Locate the cell with the specified text and output its (X, Y) center coordinate. 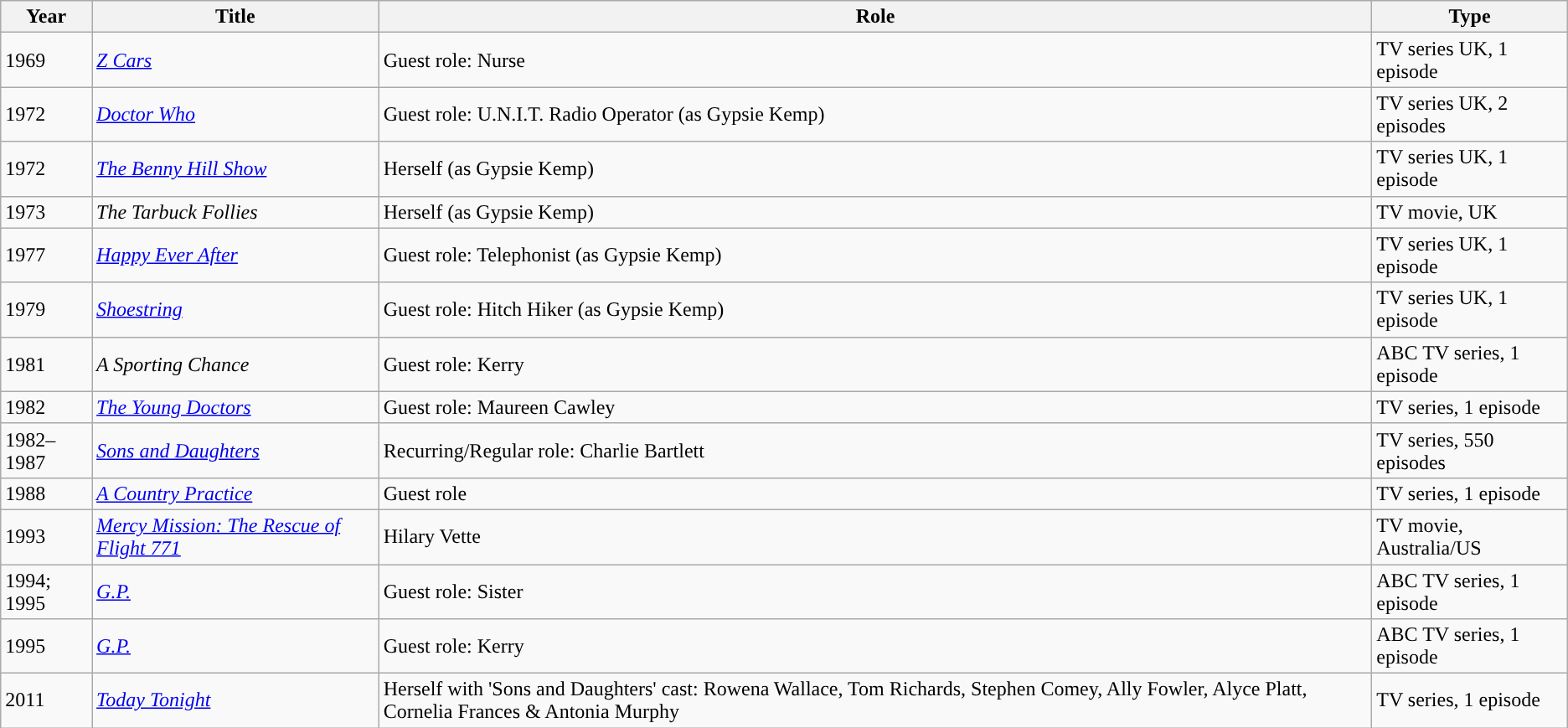
The Young Doctors (236, 407)
Herself with 'Sons and Daughters' cast: Rowena Wallace, Tom Richards, Stephen Comey, Ally Fowler, Alyce Platt, Cornelia Frances & Antonia Murphy (875, 700)
Doctor Who (236, 114)
Guest role (875, 493)
Recurring/Regular role: Charlie Bartlett (875, 451)
A Country Practice (236, 493)
1995 (47, 647)
Guest role: Hitch Hiker (as Gypsie Kemp) (875, 310)
Year (47, 17)
1969 (47, 60)
1973 (47, 212)
Guest role: Telephonist (as Gypsie Kemp) (875, 255)
Guest role: Maureen Cawley (875, 407)
Today Tonight (236, 700)
Guest role: U.N.I.T. Radio Operator (as Gypsie Kemp) (875, 114)
1979 (47, 310)
1981 (47, 364)
Guest role: Sister (875, 591)
A Sporting Chance (236, 364)
Shoestring (236, 310)
Role (875, 17)
1994; 1995 (47, 591)
Title (236, 17)
The Benny Hill Show (236, 169)
TV movie, Australia/US (1470, 536)
2011 (47, 700)
Mercy Mission: The Rescue of Flight 771 (236, 536)
Z Cars (236, 60)
Sons and Daughters (236, 451)
TV series UK, 2 episodes (1470, 114)
Happy Ever After (236, 255)
1977 (47, 255)
Guest role: Nurse (875, 60)
1993 (47, 536)
TV movie, UK (1470, 212)
1982 (47, 407)
1988 (47, 493)
1982–1987 (47, 451)
The Tarbuck Follies (236, 212)
Type (1470, 17)
Hilary Vette (875, 536)
TV series, 550 episodes (1470, 451)
